Capture the cell that displays the provided text and extract its (X, Y) central coordinate. 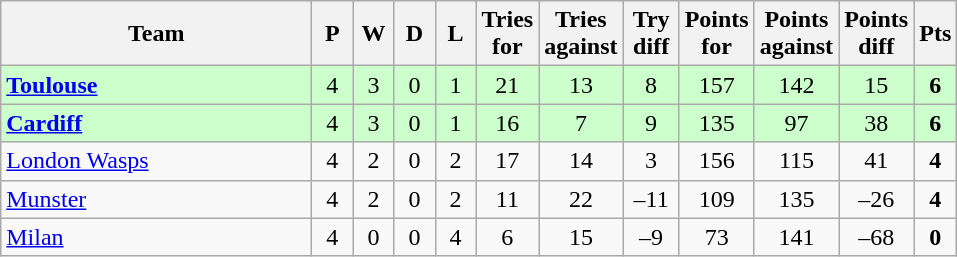
14 (581, 161)
115 (796, 161)
141 (796, 237)
97 (796, 123)
–9 (651, 237)
8 (651, 85)
Tries for (508, 34)
7 (581, 123)
London Wasps (156, 161)
Milan (156, 237)
9 (651, 123)
Points against (796, 34)
Points diff (876, 34)
11 (508, 199)
16 (508, 123)
Try diff (651, 34)
Team (156, 34)
Cardiff (156, 123)
13 (581, 85)
38 (876, 123)
41 (876, 161)
157 (716, 85)
–68 (876, 237)
142 (796, 85)
D (414, 34)
21 (508, 85)
Toulouse (156, 85)
W (374, 34)
Munster (156, 199)
P (332, 34)
–11 (651, 199)
22 (581, 199)
Pts (936, 34)
–26 (876, 199)
17 (508, 161)
73 (716, 237)
Tries against (581, 34)
156 (716, 161)
109 (716, 199)
L (456, 34)
Points for (716, 34)
